Search for the cell housing the specified text and yield its [x, y] center coordinate. 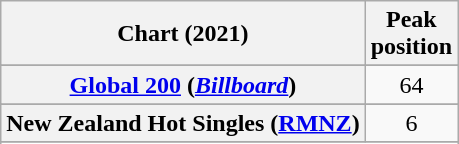
New Zealand Hot Singles (RMNZ) [183, 123]
6 [411, 123]
64 [411, 85]
Chart (2021) [183, 34]
Peakposition [411, 34]
Global 200 (Billboard) [183, 85]
